Detect which cell encompasses the target text, then output its (X, Y) center coordinate. 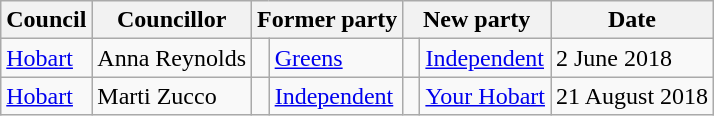
Date (632, 20)
21 August 2018 (632, 96)
Marti Zucco (172, 96)
Anna Reynolds (172, 58)
Greens (336, 58)
New party (477, 20)
Former party (328, 20)
2 June 2018 (632, 58)
Councillor (172, 20)
Council (46, 20)
Your Hobart (486, 96)
